Provide the [X, Y] coordinate of the cell's center where the given text is located.  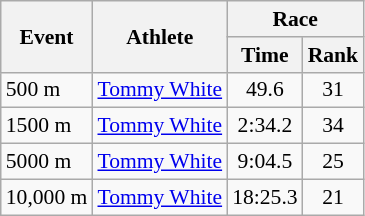
Athlete [160, 36]
1500 m [47, 126]
34 [334, 126]
49.6 [264, 90]
2:34.2 [264, 126]
5000 m [47, 162]
18:25.3 [264, 197]
Time [264, 55]
Rank [334, 55]
500 m [47, 90]
21 [334, 197]
Race [295, 19]
25 [334, 162]
10,000 m [47, 197]
31 [334, 90]
9:04.5 [264, 162]
Event [47, 36]
